Output the [x, y] coordinate of the center of the cell containing the given text.  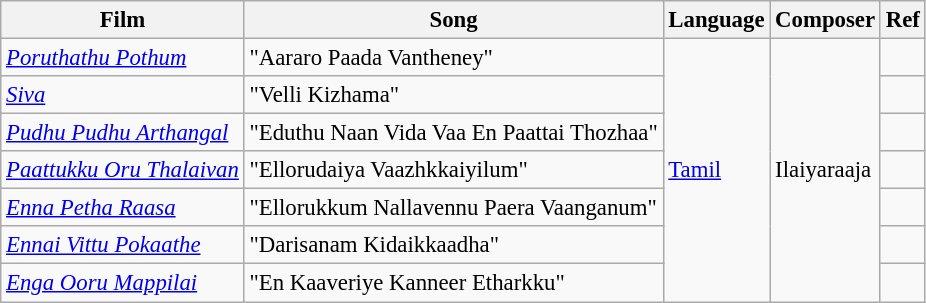
"Aararo Paada Vantheney" [454, 58]
Siva [122, 95]
Ref [902, 20]
Ilaiyaraaja [826, 170]
Enna Petha Raasa [122, 208]
Poruthathu Pothum [122, 58]
"Eduthu Naan Vida Vaa En Paattai Thozhaa" [454, 133]
Pudhu Pudhu Arthangal [122, 133]
Language [716, 20]
"Ellorudaiya Vaazhkkaiyilum" [454, 170]
Film [122, 20]
Ennai Vittu Pokaathe [122, 245]
Paattukku Oru Thalaivan [122, 170]
"En Kaaveriye Kanneer Etharkku" [454, 283]
"Darisanam Kidaikkaadha" [454, 245]
Tamil [716, 170]
Composer [826, 20]
"Ellorukkum Nallavennu Paera Vaanganum" [454, 208]
Enga Ooru Mappilai [122, 283]
"Velli Kizhama" [454, 95]
Song [454, 20]
